Provide the [X, Y] coordinate of the cell's center where the given text is located.  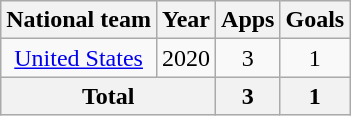
Total [108, 96]
Year [186, 20]
2020 [186, 58]
United States [79, 58]
Apps [248, 20]
National team [79, 20]
Goals [315, 20]
